Output the (x, y) coordinate of the center of the cell containing the given text.  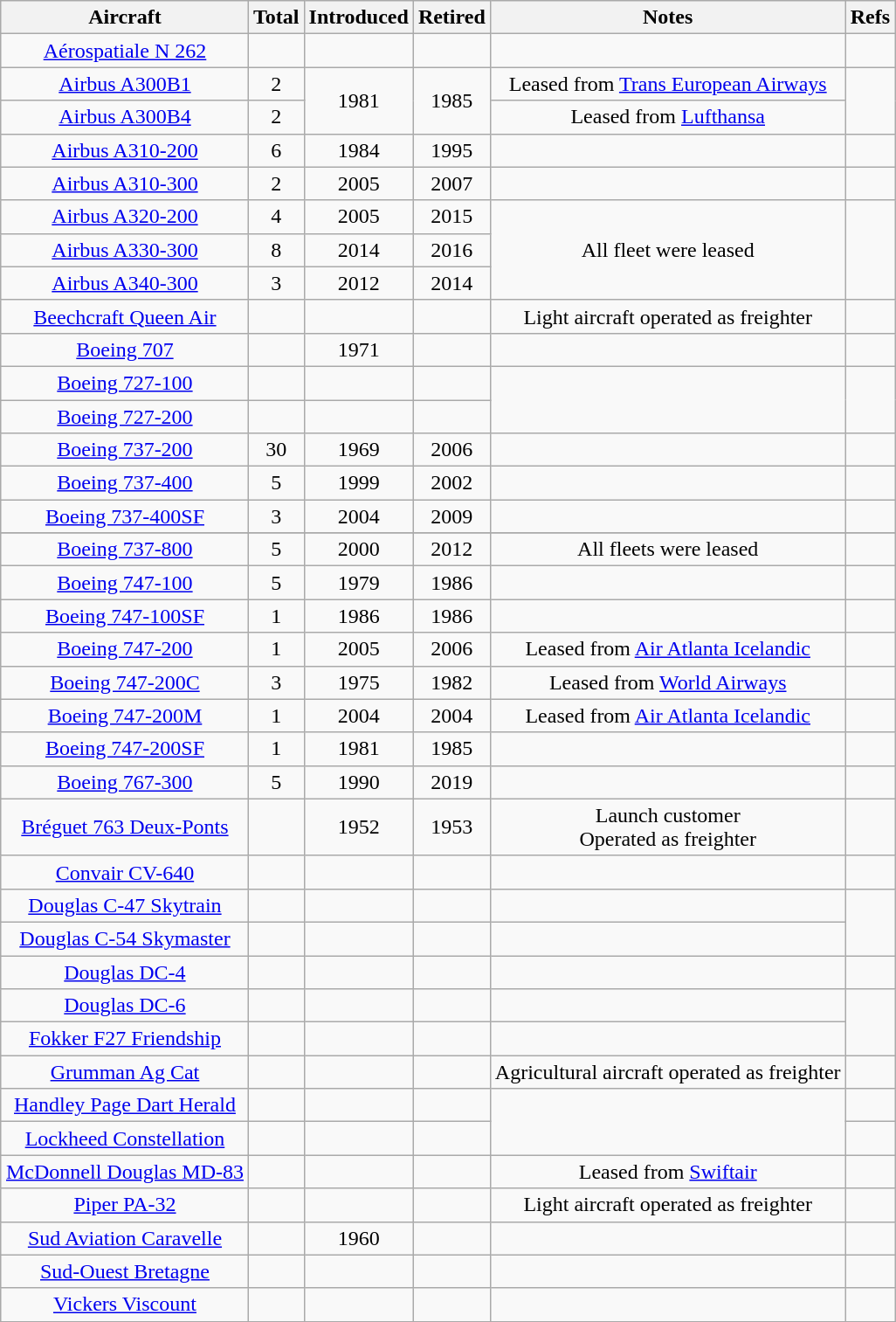
30 (276, 450)
Fokker F27 Friendship (124, 1039)
Launch customerOperated as freighter (667, 827)
Douglas C-54 Skymaster (124, 938)
Leased from Lufthansa (667, 117)
1969 (358, 450)
1975 (358, 682)
2009 (451, 516)
Convair CV-640 (124, 872)
8 (276, 250)
Douglas DC-6 (124, 1006)
Airbus A300B1 (124, 84)
2016 (451, 250)
2015 (451, 217)
Airbus A300B4 (124, 117)
Boeing 747-100 (124, 583)
Airbus A330-300 (124, 250)
1995 (451, 150)
Sud-Ouest Bretagne (124, 1271)
Boeing 737-400 (124, 483)
Notes (667, 17)
Aircraft (124, 17)
1982 (451, 682)
Grumman Ag Cat (124, 1072)
Aérospatiale N 262 (124, 51)
Boeing 747-200SF (124, 749)
Agricultural aircraft operated as freighter (667, 1072)
1960 (358, 1238)
Leased from Trans European Airways (667, 84)
Airbus A320-200 (124, 217)
Boeing 747-200M (124, 716)
Airbus A310-200 (124, 150)
Boeing 737-400SF (124, 516)
Boeing 737-200 (124, 450)
Beechcraft Queen Air (124, 316)
Boeing 727-200 (124, 417)
1953 (451, 827)
Boeing 767-300 (124, 782)
Boeing 747-100SF (124, 616)
Piper PA-32 (124, 1205)
Boeing 727-100 (124, 383)
Airbus A310-300 (124, 183)
Sud Aviation Caravelle (124, 1238)
Airbus A340-300 (124, 283)
Retired (451, 17)
Boeing 707 (124, 350)
Leased from Swiftair (667, 1172)
2019 (451, 782)
1990 (358, 782)
2000 (358, 550)
Douglas C-47 Skytrain (124, 905)
Vickers Viscount (124, 1305)
Boeing 737-800 (124, 550)
1979 (358, 583)
1971 (358, 350)
2007 (451, 183)
Boeing 747-200C (124, 682)
Bréguet 763 Deux-Ponts (124, 827)
Introduced (358, 17)
All fleets were leased (667, 550)
Refs (870, 17)
Douglas DC-4 (124, 972)
Lockheed Constellation (124, 1139)
2002 (451, 483)
Total (276, 17)
McDonnell Douglas MD-83 (124, 1172)
1952 (358, 827)
All fleet were leased (667, 250)
4 (276, 217)
1984 (358, 150)
1999 (358, 483)
Boeing 747-200 (124, 649)
Handley Page Dart Herald (124, 1105)
6 (276, 150)
Leased from World Airways (667, 682)
